Capture the cell that displays the provided text and extract its (x, y) central coordinate. 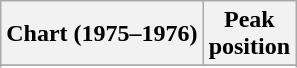
Chart (1975–1976) (102, 34)
Peakposition (249, 34)
